Return the (x, y) coordinate for the center point of the cell that contains the specified text.  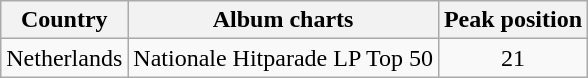
Album charts (284, 20)
Nationale Hitparade LP Top 50 (284, 58)
Peak position (512, 20)
21 (512, 58)
Country (64, 20)
Netherlands (64, 58)
